Return the [X, Y] coordinate for the center point of the cell that contains the specified text.  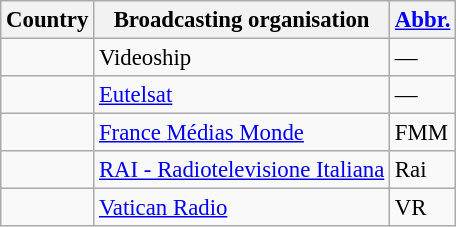
Rai [423, 170]
Broadcasting organisation [242, 20]
Eutelsat [242, 95]
Vatican Radio [242, 208]
Videoship [242, 58]
RAI - Radiotelevisione Italiana [242, 170]
VR [423, 208]
France Médias Monde [242, 133]
FMM [423, 133]
Abbr. [423, 20]
Country [48, 20]
